Pinpoint the cell where the given text exists, returning its [x, y] midpoint coordinate. 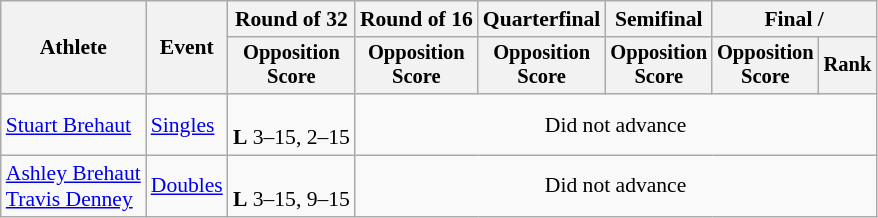
Doubles [187, 186]
Singles [187, 124]
Quarterfinal [542, 19]
Athlete [74, 48]
L 3–15, 2–15 [292, 124]
Ashley BrehautTravis Denney [74, 186]
Rank [848, 66]
L 3–15, 9–15 [292, 186]
Event [187, 48]
Final / [794, 19]
Round of 16 [416, 19]
Round of 32 [292, 19]
Stuart Brehaut [74, 124]
Semifinal [658, 19]
